Search for the cell housing the specified text and yield its (x, y) center coordinate. 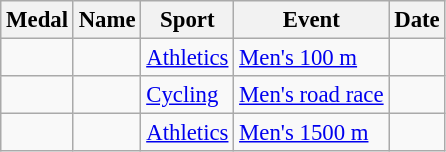
Date (417, 20)
Men's road race (312, 95)
Event (312, 20)
Name (107, 20)
Cycling (188, 95)
Sport (188, 20)
Medal (38, 20)
Men's 100 m (312, 58)
Men's 1500 m (312, 133)
